Detect which cell encompasses the target text, then output its [x, y] center coordinate. 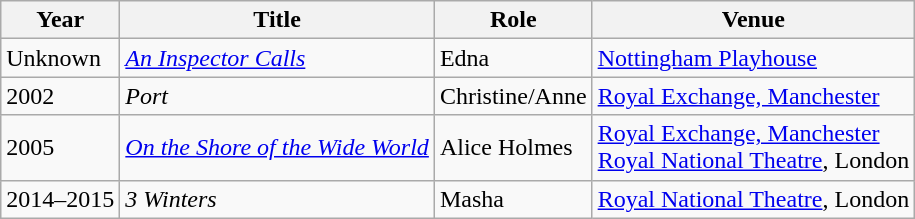
Masha [513, 199]
Edna [513, 58]
3 Winters [278, 199]
Nottingham Playhouse [754, 58]
Christine/Anne [513, 96]
2005 [60, 148]
Unknown [60, 58]
Royal National Theatre, London [754, 199]
Title [278, 20]
Alice Holmes [513, 148]
Port [278, 96]
Role [513, 20]
Year [60, 20]
An Inspector Calls [278, 58]
On the Shore of the Wide World [278, 148]
Royal Exchange, Manchester [754, 96]
Venue [754, 20]
2002 [60, 96]
2014–2015 [60, 199]
Royal Exchange, ManchesterRoyal National Theatre, London [754, 148]
